Extract the (x, y) coordinate from the center of the cell holding the provided text.  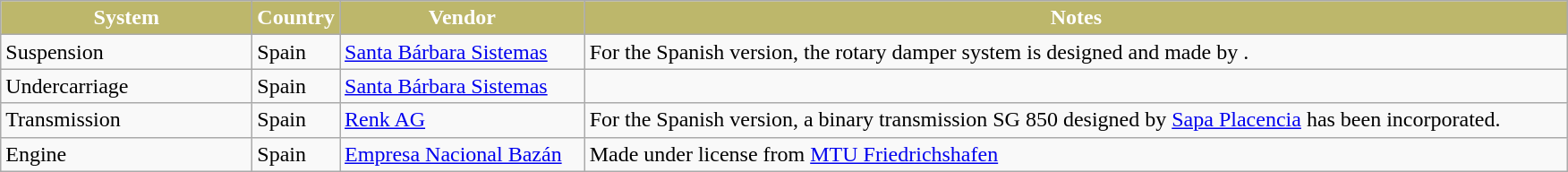
Empresa Nacional Bazán (463, 154)
Undercarriage (127, 86)
Renk AG (463, 120)
Suspension (127, 52)
Transmission (127, 120)
For the Spanish version, a binary transmission SG 850 designed by Sapa Placencia has been incorporated. (1076, 120)
Made under license from MTU Friedrichshafen (1076, 154)
For the Spanish version, the rotary damper system is designed and made by . (1076, 52)
Engine (127, 154)
Vendor (463, 18)
System (127, 18)
Notes (1076, 18)
Country (296, 18)
